Locate the cell with the specified text and output its (x, y) center coordinate. 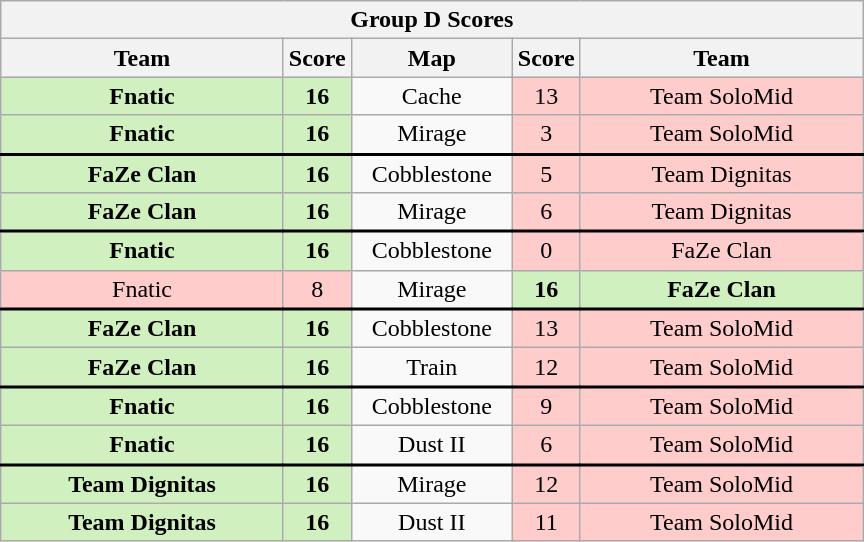
Cache (432, 96)
3 (546, 134)
Train (432, 368)
Map (432, 58)
8 (317, 290)
Group D Scores (432, 20)
0 (546, 250)
5 (546, 174)
11 (546, 522)
9 (546, 406)
